Determine the [x, y] coordinate at the center of the cell enclosing the given text.  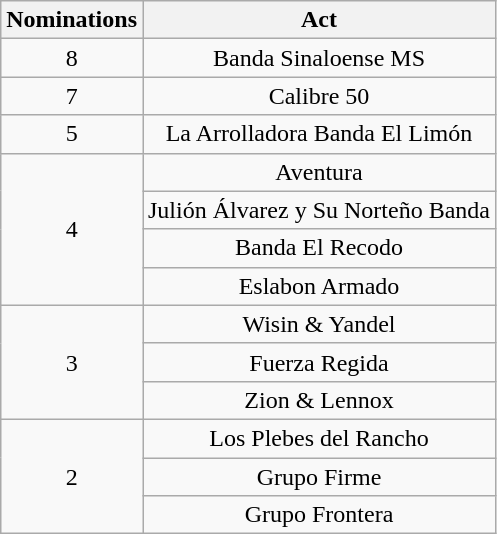
Zion & Lennox [318, 400]
5 [72, 134]
Calibre 50 [318, 96]
Julión Álvarez y Su Norteño Banda [318, 210]
8 [72, 58]
La Arrolladora Banda El Limón [318, 134]
4 [72, 229]
2 [72, 476]
Los Plebes del Rancho [318, 438]
Fuerza Regida [318, 362]
Eslabon Armado [318, 286]
Banda El Recodo [318, 248]
Grupo Frontera [318, 515]
Grupo Firme [318, 477]
7 [72, 96]
Act [318, 20]
Wisin & Yandel [318, 324]
3 [72, 362]
Nominations [72, 20]
Aventura [318, 172]
Banda Sinaloense MS [318, 58]
